Determine the (x, y) coordinate at the center of the cell enclosing the given text.  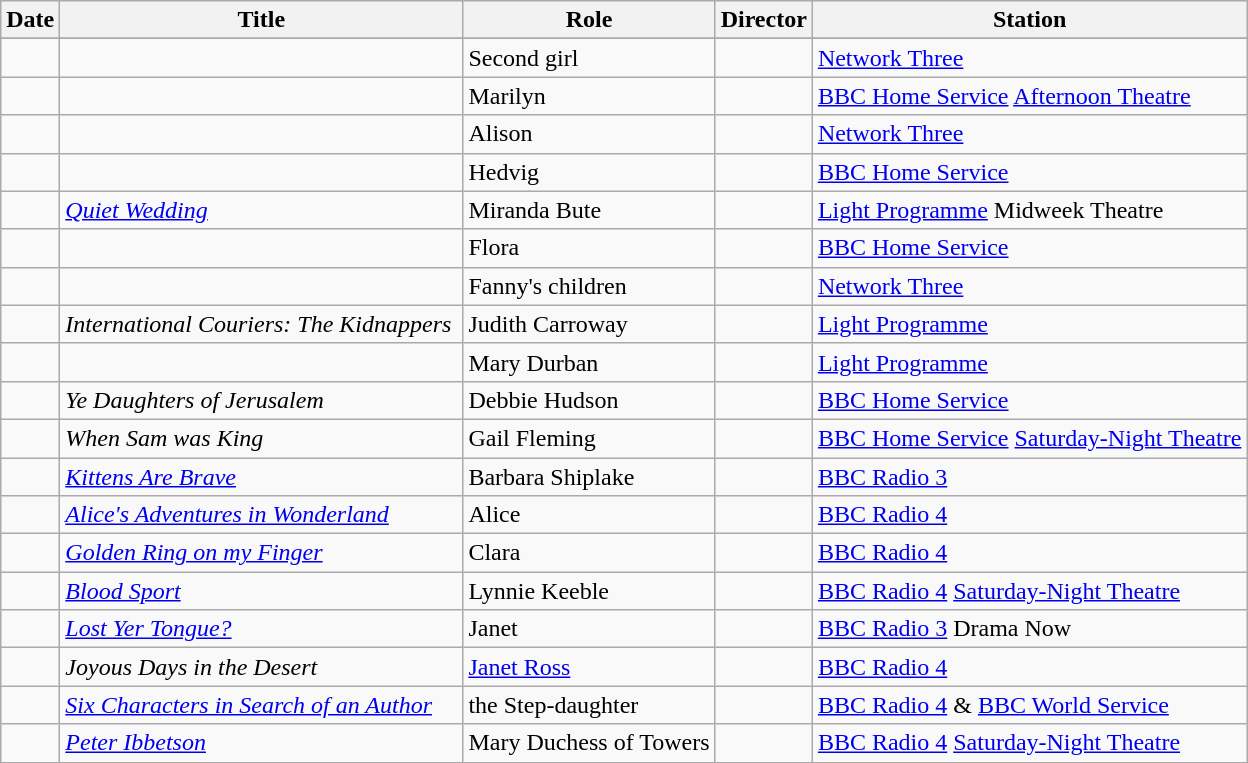
Six Characters in Search of an Author (262, 705)
Mary Durban (589, 362)
Joyous Days in the Desert (262, 667)
BBC Radio 3 Drama Now (1030, 629)
Barbara Shiplake (589, 477)
Alison (589, 134)
Fanny's children (589, 286)
Lynnie Keeble (589, 591)
Quiet Wedding (262, 210)
Role (589, 20)
Blood Sport (262, 591)
Janet (589, 629)
Director (764, 20)
International Couriers: The Kidnappers (262, 324)
the Step-daughter (589, 705)
Miranda Bute (589, 210)
Light Programme Midweek Theatre (1030, 210)
BBC Home Service Saturday-Night Theatre (1030, 438)
Marilyn (589, 96)
Alice (589, 515)
Ye Daughters of Jerusalem (262, 400)
Flora (589, 248)
Gail Fleming (589, 438)
Hedvig (589, 172)
Second girl (589, 58)
Clara (589, 553)
BBC Home Service Afternoon Theatre (1030, 96)
Mary Duchess of Towers (589, 743)
Judith Carroway (589, 324)
When Sam was King (262, 438)
Debbie Hudson (589, 400)
BBC Radio 4 & BBC World Service (1030, 705)
Golden Ring on my Finger (262, 553)
Alice's Adventures in Wonderland (262, 515)
Date (30, 20)
Station (1030, 20)
Janet Ross (589, 667)
Peter Ibbetson (262, 743)
Lost Yer Tongue? (262, 629)
BBC Radio 3 (1030, 477)
Kittens Are Brave (262, 477)
Title (262, 20)
